Output the [x, y] coordinate of the center of the cell containing the given text.  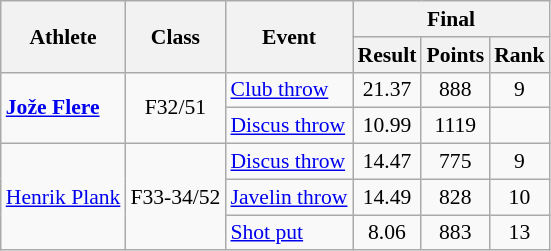
Javelin throw [288, 197]
10.99 [386, 126]
Jože Flere [64, 108]
Athlete [64, 36]
Henrik Plank [64, 198]
888 [455, 90]
13 [520, 233]
Result [386, 55]
F32/51 [175, 108]
Event [288, 36]
Rank [520, 55]
21.37 [386, 90]
Points [455, 55]
14.49 [386, 197]
Club throw [288, 90]
Shot put [288, 233]
775 [455, 162]
10 [520, 197]
1119 [455, 126]
883 [455, 233]
Final [450, 19]
8.06 [386, 233]
Class [175, 36]
828 [455, 197]
F33-34/52 [175, 198]
14.47 [386, 162]
